Output the (X, Y) coordinate of the center of the cell containing the given text.  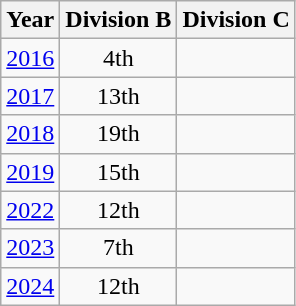
2018 (30, 134)
2017 (30, 96)
4th (118, 58)
2016 (30, 58)
2024 (30, 286)
Division B (118, 20)
13th (118, 96)
19th (118, 134)
7th (118, 248)
Division C (236, 20)
2022 (30, 210)
Year (30, 20)
2023 (30, 248)
2019 (30, 172)
15th (118, 172)
